Search for the cell housing the specified text and yield its (x, y) center coordinate. 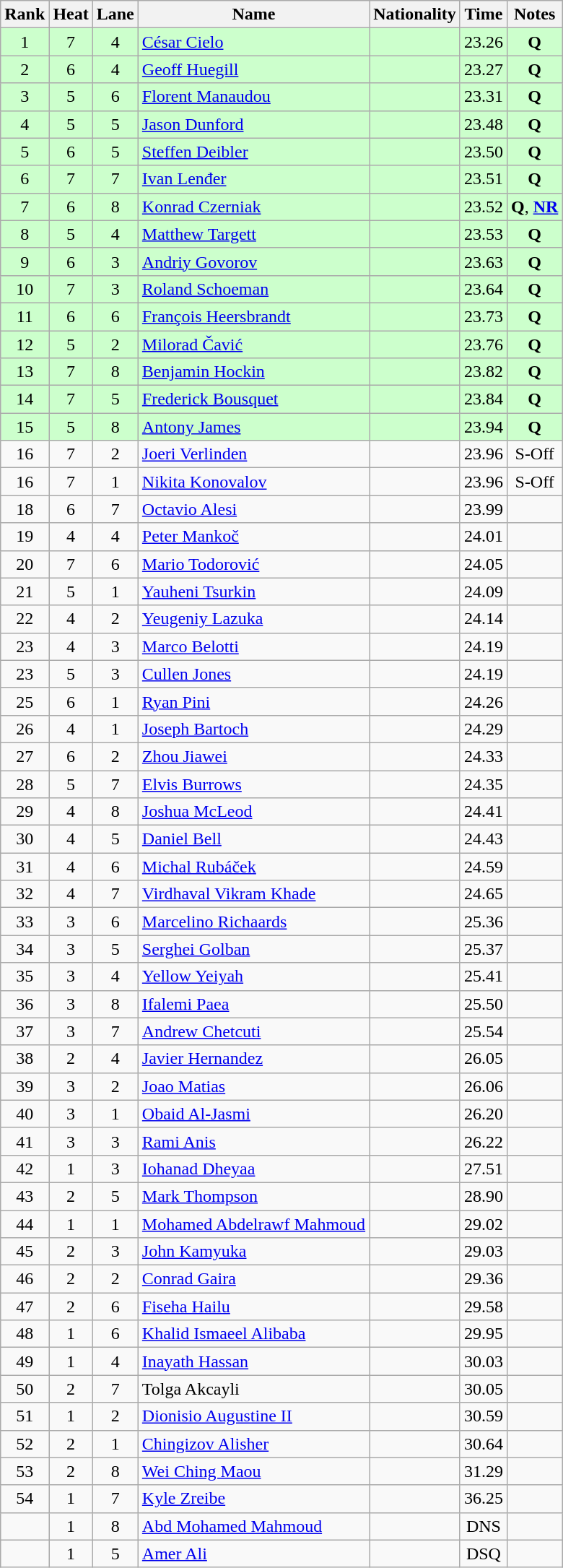
23.64 (484, 289)
Mohamed Abdelrawf Mahmoud (253, 1224)
Javier Hernandez (253, 1059)
54 (25, 1499)
24.43 (484, 839)
Yellow Yeiyah (253, 976)
Inayath Hassan (253, 1361)
Marcelino Richaards (253, 922)
29 (25, 812)
10 (25, 289)
24.05 (484, 564)
26.05 (484, 1059)
25.50 (484, 1004)
12 (25, 345)
Obaid Al-Jasmi (253, 1114)
Antony James (253, 427)
23.50 (484, 152)
24.14 (484, 619)
24.01 (484, 537)
31.29 (484, 1471)
Mark Thompson (253, 1196)
24.65 (484, 894)
29.95 (484, 1334)
Milorad Čavić (253, 345)
Iohanad Dheyaa (253, 1169)
30.05 (484, 1389)
Steffen Deibler (253, 152)
23.26 (484, 42)
30.59 (484, 1416)
23.27 (484, 69)
24.09 (484, 592)
24.33 (484, 756)
Yeugeniy Lazuka (253, 619)
Rami Anis (253, 1141)
29.58 (484, 1307)
Q, NR (534, 207)
39 (25, 1086)
31 (25, 867)
30.64 (484, 1444)
Matthew Targett (253, 234)
Yauheni Tsurkin (253, 592)
Virdhaval Vikram Khade (253, 894)
23.63 (484, 261)
Roland Schoeman (253, 289)
20 (25, 564)
28 (25, 784)
27.51 (484, 1169)
21 (25, 592)
49 (25, 1361)
Dionisio Augustine II (253, 1416)
Rank (25, 14)
Florent Manaudou (253, 97)
30.03 (484, 1361)
36.25 (484, 1499)
23.94 (484, 427)
Joshua McLeod (253, 812)
Name (253, 14)
47 (25, 1307)
50 (25, 1389)
25 (25, 701)
Amer Ali (253, 1554)
Time (484, 14)
Wei Ching Maou (253, 1471)
15 (25, 427)
Andriy Govorov (253, 261)
Zhou Jiawei (253, 756)
Nikita Konovalov (253, 482)
26.20 (484, 1114)
18 (25, 509)
Octavio Alesi (253, 509)
29.36 (484, 1279)
Benjamin Hockin (253, 372)
23.52 (484, 207)
25.54 (484, 1031)
23.82 (484, 372)
38 (25, 1059)
25.37 (484, 949)
36 (25, 1004)
Andrew Chetcuti (253, 1031)
24.35 (484, 784)
14 (25, 399)
53 (25, 1471)
34 (25, 949)
22 (25, 619)
37 (25, 1031)
24.26 (484, 701)
24.59 (484, 867)
23.51 (484, 179)
Serghei Golban (253, 949)
Ifalemi Paea (253, 1004)
César Cielo (253, 42)
46 (25, 1279)
Conrad Gaira (253, 1279)
48 (25, 1334)
Michal Rubáček (253, 867)
Cullen Jones (253, 674)
Frederick Bousquet (253, 399)
Jason Dunford (253, 124)
Marco Belotti (253, 646)
25.36 (484, 922)
29.03 (484, 1252)
Mario Todorović (253, 564)
François Heersbrandt (253, 316)
51 (25, 1416)
30 (25, 839)
Khalid Ismaeel Alibaba (253, 1334)
33 (25, 922)
45 (25, 1252)
41 (25, 1141)
Kyle Zreibe (253, 1499)
23.31 (484, 97)
27 (25, 756)
Nationality (415, 14)
Tolga Akcayli (253, 1389)
24.41 (484, 812)
John Kamyuka (253, 1252)
Daniel Bell (253, 839)
Heat (71, 14)
Lane (115, 14)
19 (25, 537)
11 (25, 316)
26.22 (484, 1141)
Abd Mohamed Mahmoud (253, 1526)
23.48 (484, 124)
9 (25, 261)
40 (25, 1114)
23.73 (484, 316)
24.29 (484, 729)
Ivan Lenđer (253, 179)
13 (25, 372)
44 (25, 1224)
26 (25, 729)
28.90 (484, 1196)
Joeri Verlinden (253, 454)
29.02 (484, 1224)
Elvis Burrows (253, 784)
Geoff Huegill (253, 69)
52 (25, 1444)
23.53 (484, 234)
35 (25, 976)
DNS (484, 1526)
Fiseha Hailu (253, 1307)
26.06 (484, 1086)
23.99 (484, 509)
32 (25, 894)
23.76 (484, 345)
23.84 (484, 399)
Joseph Bartoch (253, 729)
Peter Mankoč (253, 537)
42 (25, 1169)
Ryan Pini (253, 701)
Chingizov Alisher (253, 1444)
Notes (534, 14)
Konrad Czerniak (253, 207)
43 (25, 1196)
25.41 (484, 976)
Joao Matias (253, 1086)
DSQ (484, 1554)
